Extract the (X, Y) coordinate from the center of the cell holding the provided text.  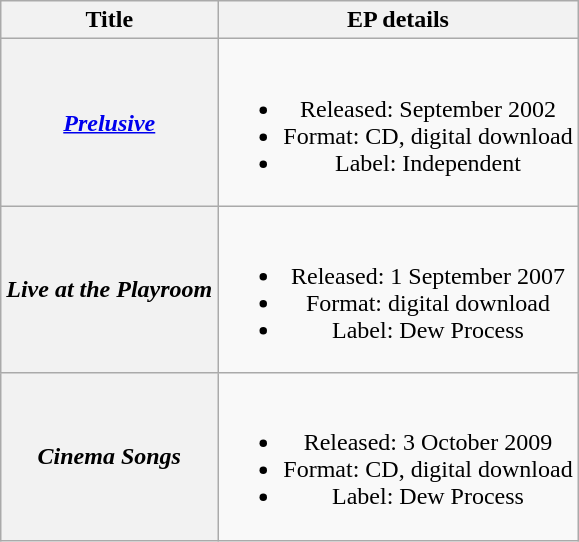
Released: 1 September 2007Format: digital downloadLabel: Dew Process (398, 290)
EP details (398, 20)
Released: 3 October 2009Format: CD, digital downloadLabel: Dew Process (398, 456)
Cinema Songs (110, 456)
Released: September 2002Format: CD, digital downloadLabel: Independent (398, 122)
Prelusive (110, 122)
Live at the Playroom (110, 290)
Title (110, 20)
